Identify which cell holds the provided text, then report its [x, y] central coordinate. 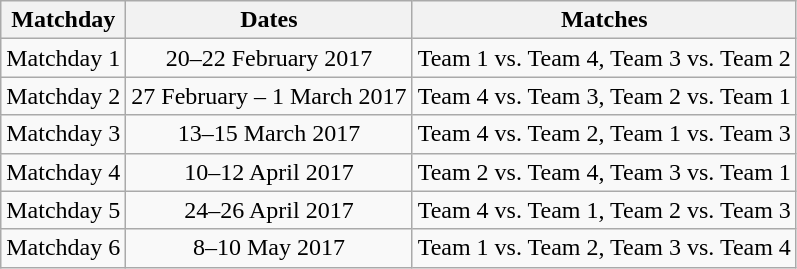
Team 4 vs. Team 2, Team 1 vs. Team 3 [604, 134]
Matches [604, 20]
13–15 March 2017 [269, 134]
Matchday [64, 20]
Dates [269, 20]
20–22 February 2017 [269, 58]
8–10 May 2017 [269, 248]
27 February – 1 March 2017 [269, 96]
Matchday 4 [64, 172]
Team 4 vs. Team 3, Team 2 vs. Team 1 [604, 96]
Matchday 5 [64, 210]
10–12 April 2017 [269, 172]
Matchday 2 [64, 96]
Matchday 6 [64, 248]
Matchday 1 [64, 58]
Team 1 vs. Team 4, Team 3 vs. Team 2 [604, 58]
Team 1 vs. Team 2, Team 3 vs. Team 4 [604, 248]
Team 4 vs. Team 1, Team 2 vs. Team 3 [604, 210]
24–26 April 2017 [269, 210]
Matchday 3 [64, 134]
Team 2 vs. Team 4, Team 3 vs. Team 1 [604, 172]
